Return the [x, y] coordinate for the center point of the cell that contains the specified text.  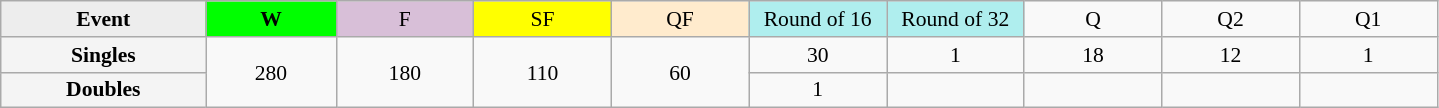
30 [818, 55]
Q2 [1231, 19]
Doubles [104, 90]
110 [543, 72]
Round of 32 [955, 19]
180 [405, 72]
280 [271, 72]
Q [1093, 19]
Q1 [1368, 19]
Singles [104, 55]
SF [543, 19]
Round of 16 [818, 19]
60 [680, 72]
18 [1093, 55]
W [271, 19]
QF [680, 19]
F [405, 19]
Event [104, 19]
12 [1231, 55]
